Determine the (X, Y) coordinate at the center of the cell enclosing the given text.  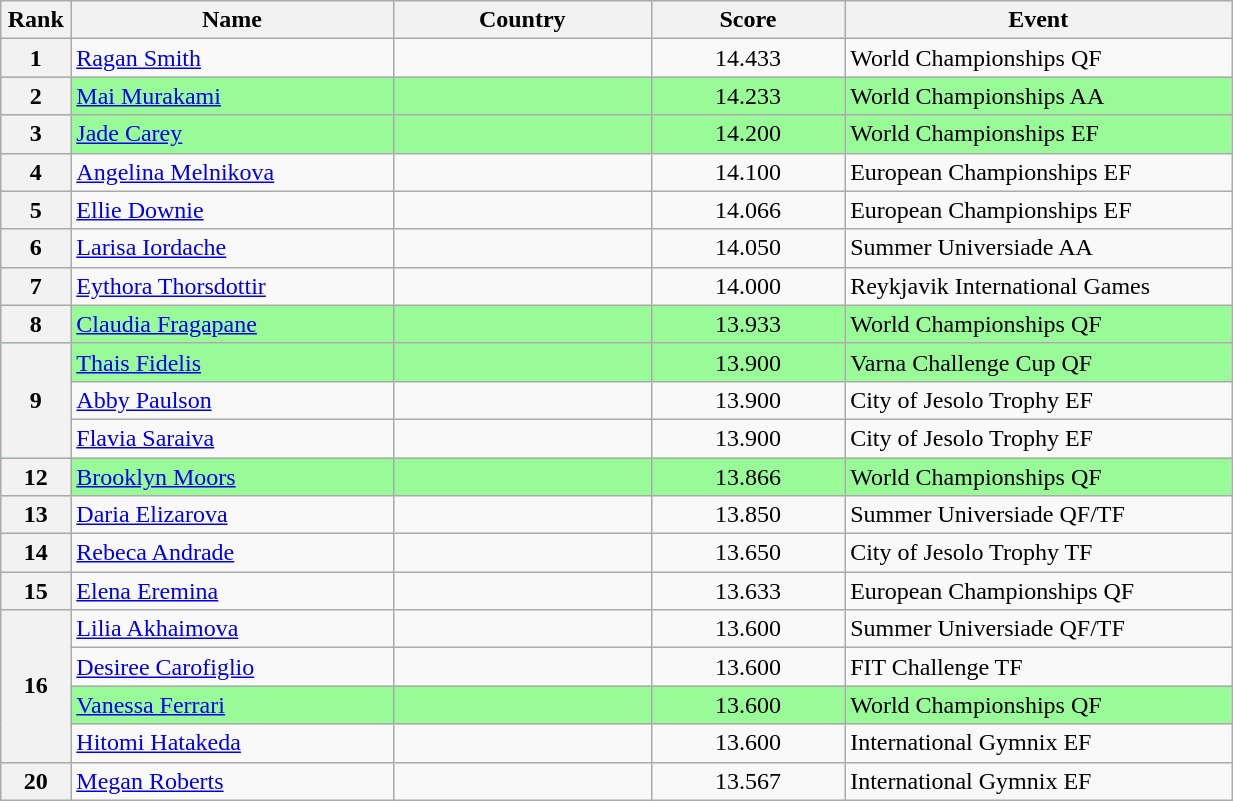
Jade Carey (232, 134)
6 (36, 248)
Flavia Saraiva (232, 438)
20 (36, 781)
3 (36, 134)
Ragan Smith (232, 58)
Desiree Carofiglio (232, 667)
13.866 (748, 477)
14.200 (748, 134)
13.567 (748, 781)
FIT Challenge TF (1038, 667)
13.933 (748, 324)
Brooklyn Moors (232, 477)
Abby Paulson (232, 400)
8 (36, 324)
Thais Fidelis (232, 362)
Elena Eremina (232, 591)
Rank (36, 20)
Vanessa Ferrari (232, 705)
Reykjavik International Games (1038, 286)
Rebeca Andrade (232, 553)
City of Jesolo Trophy TF (1038, 553)
Angelina Melnikova (232, 172)
14.100 (748, 172)
14.066 (748, 210)
Name (232, 20)
World Championships EF (1038, 134)
Mai Murakami (232, 96)
Eythora Thorsdottir (232, 286)
5 (36, 210)
Daria Elizarova (232, 515)
Hitomi Hatakeda (232, 743)
14.000 (748, 286)
Lilia Akhaimova (232, 629)
Varna Challenge Cup QF (1038, 362)
World Championships AA (1038, 96)
2 (36, 96)
Score (748, 20)
14.050 (748, 248)
Ellie Downie (232, 210)
13 (36, 515)
European Championships QF (1038, 591)
Country (522, 20)
13.850 (748, 515)
Claudia Fragapane (232, 324)
Event (1038, 20)
Larisa Iordache (232, 248)
Megan Roberts (232, 781)
13.633 (748, 591)
7 (36, 286)
16 (36, 686)
15 (36, 591)
14.233 (748, 96)
9 (36, 400)
14 (36, 553)
4 (36, 172)
12 (36, 477)
1 (36, 58)
13.650 (748, 553)
Summer Universiade AA (1038, 248)
14.433 (748, 58)
